Find where the given text appears and provide that cell's center as [X, Y] coordinate. 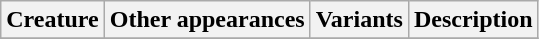
Other appearances [207, 20]
Variants [359, 20]
Creature [52, 20]
Description [473, 20]
